Search for the cell housing the specified text and yield its (x, y) center coordinate. 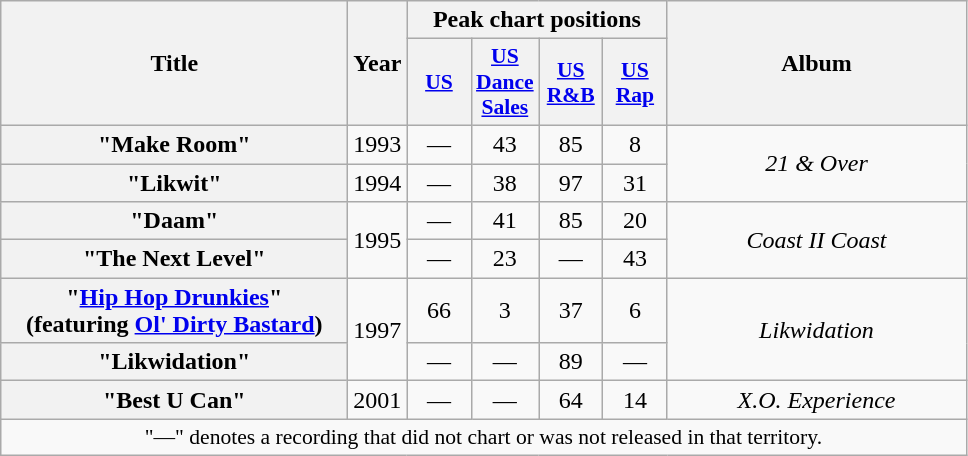
USDanceSales (505, 82)
1993 (378, 144)
Coast II Coast (816, 240)
8 (635, 144)
38 (505, 183)
14 (635, 400)
"Likwidation" (174, 362)
Title (174, 64)
2001 (378, 400)
"Best U Can" (174, 400)
Peak chart positions (537, 20)
"Likwit" (174, 183)
1994 (378, 183)
"Hip Hop Drunkies"(featuring Ol' Dirty Bastard) (174, 310)
41 (505, 221)
37 (571, 310)
1995 (378, 240)
"Daam" (174, 221)
USRap (635, 82)
23 (505, 259)
USR&B (571, 82)
66 (439, 310)
97 (571, 183)
64 (571, 400)
1997 (378, 330)
3 (505, 310)
6 (635, 310)
21 & Over (816, 163)
X.O. Experience (816, 400)
Album (816, 64)
31 (635, 183)
"The Next Level" (174, 259)
Likwidation (816, 330)
20 (635, 221)
"—" denotes a recording that did not chart or was not released in that territory. (484, 437)
89 (571, 362)
Year (378, 64)
"Make Room" (174, 144)
US (439, 82)
